Provide the (x, y) coordinate of the cell's center where the given text is located.  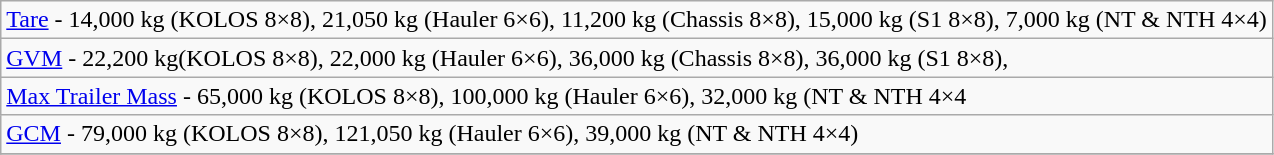
GCM - 79,000 kg (KOLOS 8×8), 121,050 kg (Hauler 6×6), 39,000 kg (NT & NTH 4×4) (637, 134)
Max Trailer Mass - 65,000 kg (KOLOS 8×8), 100,000 kg (Hauler 6×6), 32,000 kg (NT & NTH 4×4 (637, 96)
GVM - 22,200 kg(KOLOS 8×8), 22,000 kg (Hauler 6×6), 36,000 kg (Chassis 8×8), 36,000 kg (S1 8×8), (637, 58)
Tare - 14,000 kg (KOLOS 8×8), 21,050 kg (Hauler 6×6), 11,200 kg (Chassis 8×8), 15,000 kg (S1 8×8), 7,000 kg (NT & NTH 4×4) (637, 20)
